Capture the cell that displays the provided text and extract its [x, y] central coordinate. 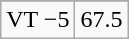
VT −5 [38, 20]
67.5 [102, 20]
